Return the (x, y) coordinate for the center point of the cell that contains the specified text.  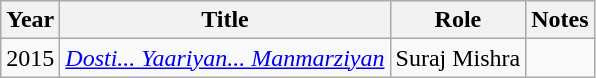
Suraj Mishra (458, 58)
Dosti... Yaariyan... Manmarziyan (225, 58)
Notes (560, 20)
Title (225, 20)
Role (458, 20)
2015 (30, 58)
Year (30, 20)
